From the cell containing the given text, extract its center point as [X, Y] coordinate. 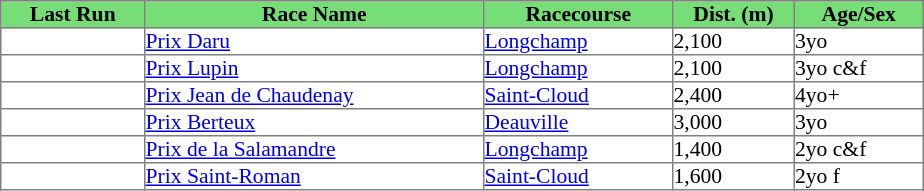
Prix Saint-Roman [314, 176]
Race Name [314, 14]
2yo c&f [858, 150]
2,400 [734, 96]
Racecourse [578, 14]
4yo+ [858, 96]
Prix Berteux [314, 122]
Prix Lupin [314, 68]
Dist. (m) [734, 14]
Prix Jean de Chaudenay [314, 96]
Last Run [73, 14]
Prix Daru [314, 42]
3yo c&f [858, 68]
Prix de la Salamandre [314, 150]
2yo f [858, 176]
Age/Sex [858, 14]
Deauville [578, 122]
3,000 [734, 122]
1,400 [734, 150]
1,600 [734, 176]
